For the text-containing cell, return its midpoint in (x, y) coordinate format. 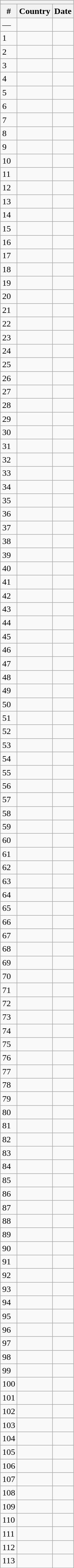
48 (9, 677)
40 (9, 568)
43 (9, 609)
95 (9, 1316)
96 (9, 1330)
13 (9, 201)
82 (9, 1139)
65 (9, 908)
83 (9, 1153)
33 (9, 473)
90 (9, 1248)
34 (9, 487)
8 (9, 133)
29 (9, 419)
74 (9, 1030)
98 (9, 1357)
Date (63, 11)
46 (9, 650)
54 (9, 759)
91 (9, 1262)
97 (9, 1343)
11 (9, 174)
113 (9, 1561)
86 (9, 1194)
106 (9, 1465)
60 (9, 840)
88 (9, 1221)
41 (9, 582)
32 (9, 460)
84 (9, 1167)
39 (9, 555)
24 (9, 351)
108 (9, 1493)
7 (9, 120)
85 (9, 1180)
69 (9, 963)
21 (9, 310)
68 (9, 949)
5 (9, 93)
81 (9, 1126)
27 (9, 392)
78 (9, 1085)
61 (9, 854)
99 (9, 1370)
44 (9, 623)
2 (9, 52)
76 (9, 1058)
109 (9, 1507)
111 (9, 1534)
79 (9, 1099)
62 (9, 868)
67 (9, 935)
36 (9, 514)
6 (9, 106)
100 (9, 1384)
104 (9, 1438)
89 (9, 1234)
3 (9, 65)
70 (9, 976)
12 (9, 188)
72 (9, 1003)
19 (9, 283)
80 (9, 1112)
55 (9, 772)
38 (9, 541)
17 (9, 256)
102 (9, 1411)
101 (9, 1398)
9 (9, 147)
31 (9, 446)
26 (9, 378)
73 (9, 1017)
87 (9, 1207)
15 (9, 229)
57 (9, 799)
50 (9, 704)
16 (9, 242)
10 (9, 160)
112 (9, 1547)
# (9, 11)
— (9, 25)
92 (9, 1275)
45 (9, 636)
47 (9, 664)
105 (9, 1452)
56 (9, 786)
Country (35, 11)
49 (9, 691)
66 (9, 922)
64 (9, 895)
25 (9, 364)
22 (9, 324)
28 (9, 405)
1 (9, 38)
4 (9, 79)
37 (9, 528)
75 (9, 1044)
23 (9, 337)
59 (9, 827)
93 (9, 1289)
20 (9, 296)
58 (9, 813)
103 (9, 1425)
30 (9, 433)
94 (9, 1303)
14 (9, 215)
71 (9, 990)
110 (9, 1520)
18 (9, 269)
107 (9, 1479)
63 (9, 881)
52 (9, 731)
35 (9, 500)
77 (9, 1072)
53 (9, 745)
51 (9, 718)
42 (9, 595)
